Output the (x, y) coordinate of the center of the cell containing the given text.  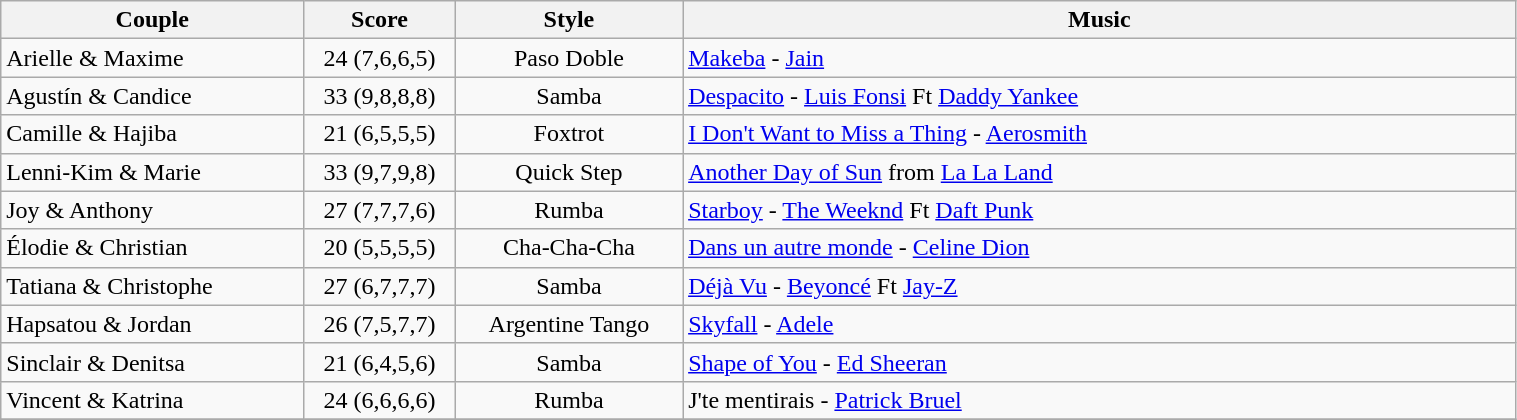
Style (568, 20)
Vincent & Katrina (152, 400)
I Don't Want to Miss a Thing - Aerosmith (1100, 134)
Déjà Vu - Beyoncé Ft Jay-Z (1100, 286)
24 (6,6,6,6) (380, 400)
Joy & Anthony (152, 210)
21 (6,4,5,6) (380, 362)
Shape of You - Ed Sheeran (1100, 362)
21 (6,5,5,5) (380, 134)
Camille & Hajiba (152, 134)
Despacito - Luis Fonsi Ft Daddy Yankee (1100, 96)
Quick Step (568, 172)
Music (1100, 20)
26 (7,5,7,7) (380, 324)
Couple (152, 20)
Agustín & Candice (152, 96)
J'te mentirais - Patrick Bruel (1100, 400)
Arielle & Maxime (152, 58)
Paso Doble (568, 58)
Foxtrot (568, 134)
Hapsatou & Jordan (152, 324)
Makeba - Jain (1100, 58)
Élodie & Christian (152, 248)
Score (380, 20)
20 (5,5,5,5) (380, 248)
Dans un autre monde - Celine Dion (1100, 248)
Cha-Cha-Cha (568, 248)
Tatiana & Christophe (152, 286)
Argentine Tango (568, 324)
27 (6,7,7,7) (380, 286)
27 (7,7,7,6) (380, 210)
33 (9,8,8,8) (380, 96)
Starboy - The Weeknd Ft Daft Punk (1100, 210)
Another Day of Sun from La La Land (1100, 172)
Skyfall - Adele (1100, 324)
Lenni-Kim & Marie (152, 172)
Sinclair & Denitsa (152, 362)
24 (7,6,6,5) (380, 58)
33 (9,7,9,8) (380, 172)
